Scan for the cell matching the given text and deliver its [X, Y] coordinate at center. 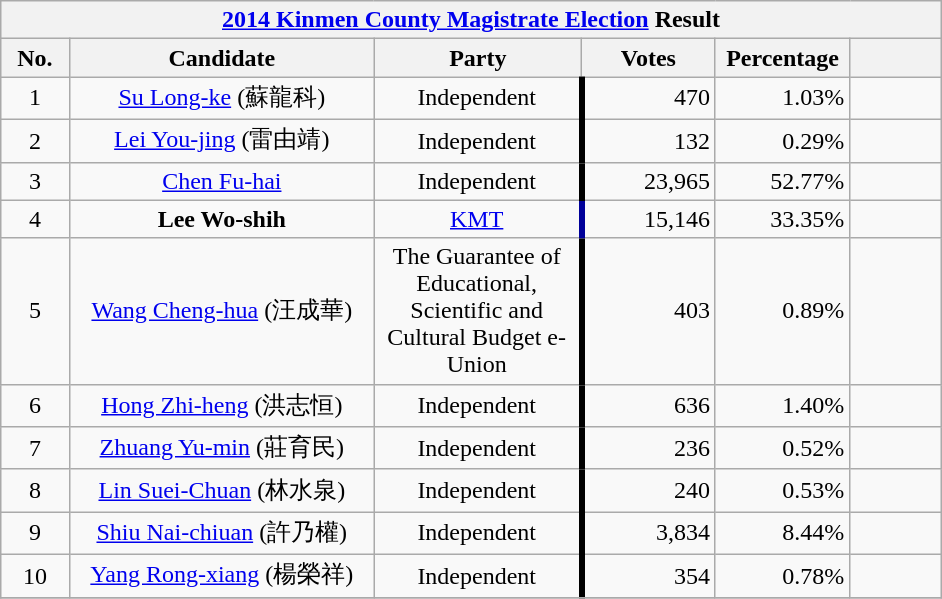
9 [34, 534]
Zhuang Yu-min (莊育民) [222, 448]
10 [34, 576]
Yang Rong-xiang (楊榮祥) [222, 576]
Votes [648, 58]
0.52% [782, 448]
23,965 [648, 181]
0.53% [782, 490]
1.03% [782, 98]
240 [648, 490]
8.44% [782, 534]
1 [34, 98]
Lee Wo-shih [222, 219]
Chen Fu-hai [222, 181]
KMT [478, 219]
Shiu Nai-chiuan (許乃權) [222, 534]
132 [648, 140]
6 [34, 406]
403 [648, 311]
7 [34, 448]
Percentage [782, 58]
5 [34, 311]
Lin Suei-Chuan (林水泉) [222, 490]
15,146 [648, 219]
3 [34, 181]
No. [34, 58]
Candidate [222, 58]
Wang Cheng-hua (汪成華) [222, 311]
8 [34, 490]
1.40% [782, 406]
236 [648, 448]
3,834 [648, 534]
33.35% [782, 219]
Su Long-ke (蘇龍科) [222, 98]
2 [34, 140]
Hong Zhi-heng (洪志恒) [222, 406]
636 [648, 406]
0.78% [782, 576]
2014 Kinmen County Magistrate Election Result [470, 20]
Lei You-jing (雷由靖) [222, 140]
Party [478, 58]
470 [648, 98]
0.29% [782, 140]
0.89% [782, 311]
4 [34, 219]
354 [648, 576]
52.77% [782, 181]
The Guarantee of Educational, Scientific and Cultural Budget e-Union [478, 311]
